Return [X, Y] of the center of cell containing provided text 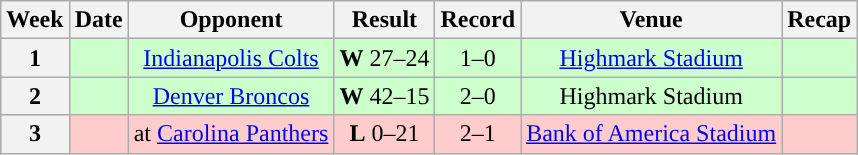
Record [478, 20]
at Carolina Panthers [231, 134]
W 42–15 [384, 96]
Result [384, 20]
Bank of America Stadium [652, 134]
1 [35, 58]
1–0 [478, 58]
Venue [652, 20]
Recap [820, 20]
Denver Broncos [231, 96]
Indianapolis Colts [231, 58]
Date [98, 20]
L 0–21 [384, 134]
2 [35, 96]
2–1 [478, 134]
Week [35, 20]
2–0 [478, 96]
3 [35, 134]
Opponent [231, 20]
W 27–24 [384, 58]
